Capture the cell that displays the provided text and extract its (X, Y) central coordinate. 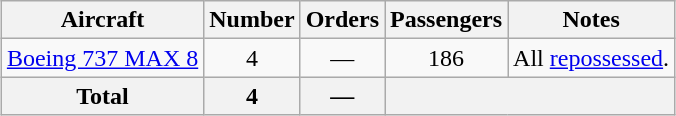
Orders (342, 20)
Notes (592, 20)
Total (102, 96)
Boeing 737 MAX 8 (102, 58)
Passengers (446, 20)
Aircraft (102, 20)
186 (446, 58)
Number (252, 20)
All repossessed. (592, 58)
